Capture the cell that displays the provided text and extract its [X, Y] central coordinate. 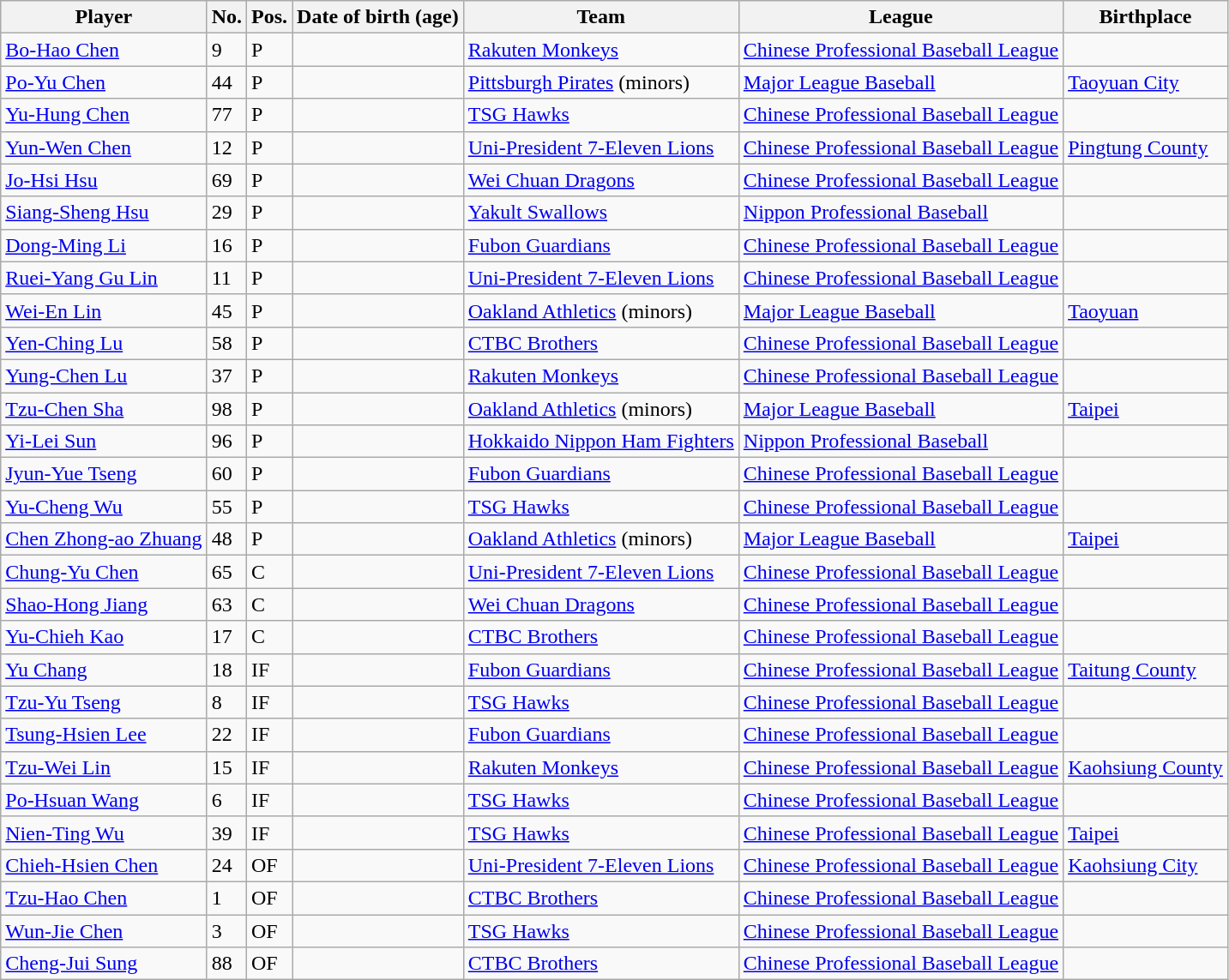
6 [226, 800]
48 [226, 539]
Jyun-Yue Tseng [104, 474]
Hokkaido Nippon Ham Fighters [600, 442]
39 [226, 833]
Taoyuan City [1146, 82]
Yu-Chieh Kao [104, 637]
Chieh-Hsien Chen [104, 865]
Tzu-Yu Tseng [104, 702]
Tsung-Hsien Lee [104, 735]
37 [226, 376]
Chen Zhong-ao Zhuang [104, 539]
88 [226, 964]
Tzu-Wei Lin [104, 767]
17 [226, 637]
12 [226, 147]
League [901, 17]
1 [226, 898]
65 [226, 572]
Yun-Wen Chen [104, 147]
3 [226, 930]
Date of birth (age) [378, 17]
Jo-Hsi Hsu [104, 180]
Dong-Ming Li [104, 245]
Chung-Yu Chen [104, 572]
69 [226, 180]
Birthplace [1146, 17]
29 [226, 213]
Po-Yu Chen [104, 82]
98 [226, 409]
Pos. [269, 17]
24 [226, 865]
Kaohsiung City [1146, 865]
44 [226, 82]
Pingtung County [1146, 147]
Yu-Cheng Wu [104, 507]
Wei-En Lin [104, 310]
77 [226, 115]
58 [226, 343]
Siang-Sheng Hsu [104, 213]
63 [226, 604]
Team [600, 17]
Ruei-Yang Gu Lin [104, 278]
Player [104, 17]
96 [226, 442]
Wun-Jie Chen [104, 930]
No. [226, 17]
18 [226, 670]
Taitung County [1146, 670]
9 [226, 50]
Tzu-Chen Sha [104, 409]
Po-Hsuan Wang [104, 800]
60 [226, 474]
55 [226, 507]
22 [226, 735]
Yu-Hung Chen [104, 115]
Shao-Hong Jiang [104, 604]
Cheng-Jui Sung [104, 964]
Nien-Ting Wu [104, 833]
Yakult Swallows [600, 213]
45 [226, 310]
11 [226, 278]
Tzu-Hao Chen [104, 898]
15 [226, 767]
Pittsburgh Pirates (minors) [600, 82]
Bo-Hao Chen [104, 50]
Yung-Chen Lu [104, 376]
Yi-Lei Sun [104, 442]
Taoyuan [1146, 310]
Kaohsiung County [1146, 767]
Yen-Ching Lu [104, 343]
16 [226, 245]
8 [226, 702]
Yu Chang [104, 670]
